Scan for the cell matching the given text and deliver its (X, Y) coordinate at center. 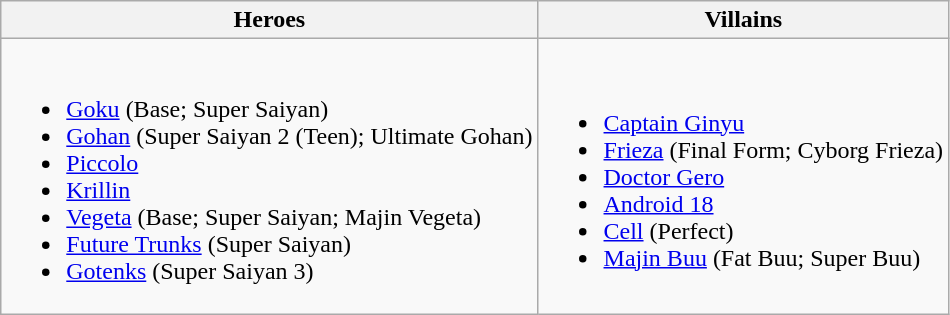
Heroes (270, 20)
Villains (744, 20)
Captain GinyuFrieza (Final Form; Cyborg Frieza)Doctor GeroAndroid 18Cell (Perfect)Majin Buu (Fat Buu; Super Buu) (744, 176)
